Scan for the cell matching the given text and deliver its [X, Y] coordinate at center. 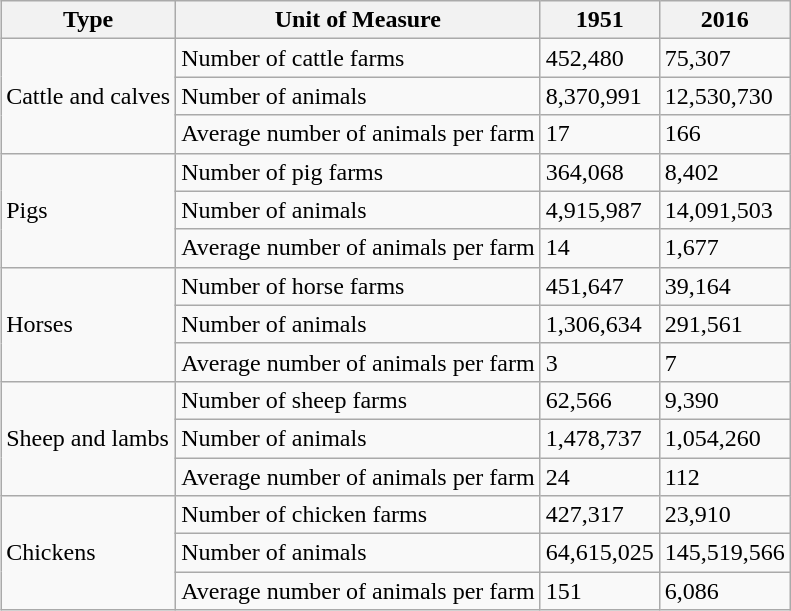
4,915,987 [600, 210]
Number of pig farms [358, 172]
Cattle and calves [88, 96]
427,317 [600, 515]
Number of horse farms [358, 286]
64,615,025 [600, 553]
Chickens [88, 553]
1,054,260 [724, 438]
39,164 [724, 286]
Type [88, 20]
6,086 [724, 591]
166 [724, 134]
7 [724, 362]
8,370,991 [600, 96]
8,402 [724, 172]
Unit of Measure [358, 20]
17 [600, 134]
1,306,634 [600, 324]
Number of cattle farms [358, 58]
Sheep and lambs [88, 438]
75,307 [724, 58]
Number of chicken farms [358, 515]
451,647 [600, 286]
1,478,737 [600, 438]
Pigs [88, 210]
364,068 [600, 172]
Number of sheep farms [358, 400]
1,677 [724, 248]
112 [724, 477]
62,566 [600, 400]
12,530,730 [724, 96]
3 [600, 362]
Horses [88, 324]
14 [600, 248]
2016 [724, 20]
1951 [600, 20]
452,480 [600, 58]
151 [600, 591]
14,091,503 [724, 210]
9,390 [724, 400]
23,910 [724, 515]
291,561 [724, 324]
145,519,566 [724, 553]
24 [600, 477]
